Return the (x, y) coordinate for the center point of the cell that contains the specified text.  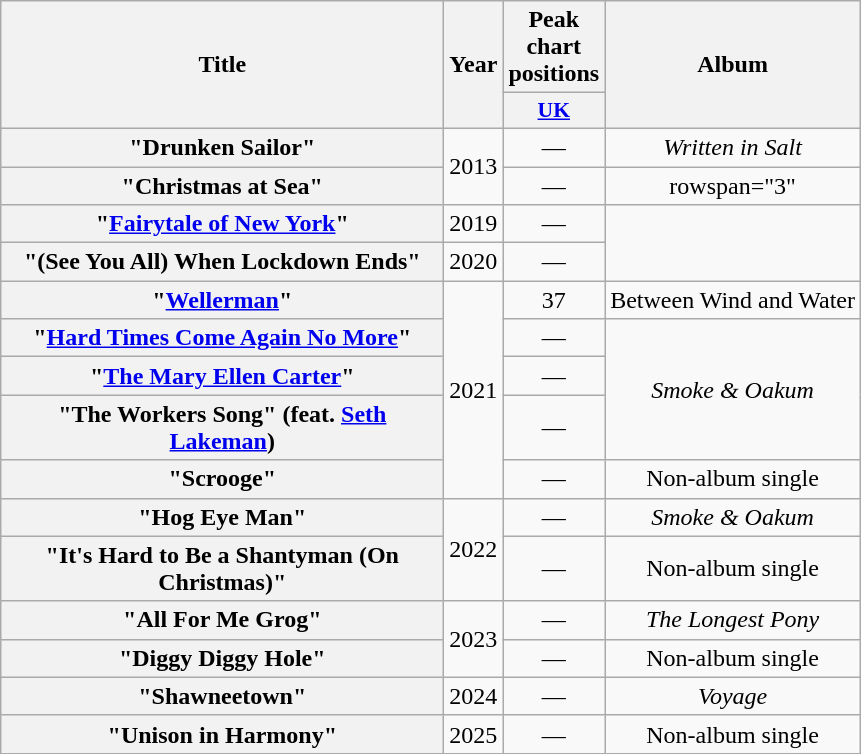
"The Mary Ellen Carter" (222, 376)
"The Workers Song" (feat. Seth Lakeman) (222, 428)
37 (554, 300)
2019 (474, 224)
2024 (474, 696)
"All For Me Grog" (222, 620)
"Shawneetown" (222, 696)
2013 (474, 166)
"Christmas at Sea" (222, 185)
"(See You All) When Lockdown Ends" (222, 262)
rowspan="3" (733, 185)
"Scrooge" (222, 479)
2021 (474, 390)
2025 (474, 734)
2023 (474, 639)
"Wellerman" (222, 300)
Voyage (733, 696)
"Diggy Diggy Hole" (222, 658)
"Drunken Sailor" (222, 147)
Peak chart positions (554, 47)
Written in Salt (733, 147)
"It's Hard to Be a Shantyman (On Christmas)" (222, 568)
"Unison in Harmony" (222, 734)
Title (222, 65)
The Longest Pony (733, 620)
2020 (474, 262)
UK (554, 111)
"Fairytale of New York" (222, 224)
2022 (474, 550)
Year (474, 65)
"Hard Times Come Again No More" (222, 338)
"Hog Eye Man" (222, 517)
Between Wind and Water (733, 300)
Album (733, 65)
